Return (X, Y) of the center of cell containing provided text 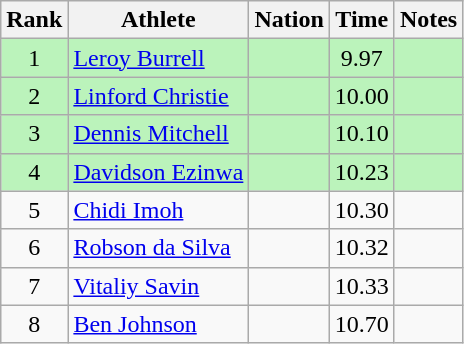
Vitaliy Savin (158, 286)
Robson da Silva (158, 248)
9.97 (362, 58)
10.33 (362, 286)
4 (34, 172)
10.70 (362, 324)
Notes (428, 20)
Ben Johnson (158, 324)
3 (34, 134)
5 (34, 210)
Linford Christie (158, 96)
10.23 (362, 172)
2 (34, 96)
10.00 (362, 96)
Rank (34, 20)
1 (34, 58)
10.30 (362, 210)
8 (34, 324)
7 (34, 286)
Nation (289, 20)
Davidson Ezinwa (158, 172)
Chidi Imoh (158, 210)
Leroy Burrell (158, 58)
Time (362, 20)
Dennis Mitchell (158, 134)
10.10 (362, 134)
10.32 (362, 248)
6 (34, 248)
Athlete (158, 20)
